Output the [X, Y] coordinate of the center of the cell containing the given text.  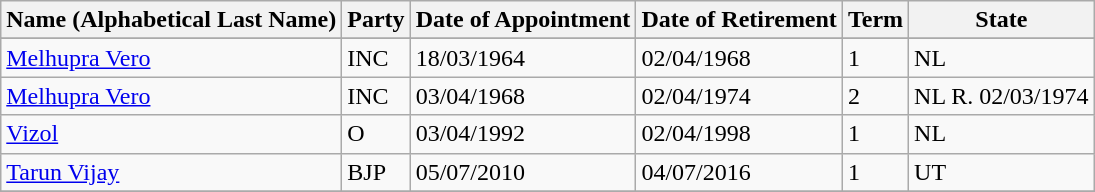
02/04/1968 [740, 58]
18/03/1964 [523, 58]
UT [1002, 172]
BJP [376, 172]
Vizol [172, 134]
Party [376, 20]
2 [875, 96]
02/04/1998 [740, 134]
05/07/2010 [523, 172]
Date of Retirement [740, 20]
Name (Alphabetical Last Name) [172, 20]
State [1002, 20]
O [376, 134]
02/04/1974 [740, 96]
NL R. 02/03/1974 [1002, 96]
Term [875, 20]
04/07/2016 [740, 172]
Tarun Vijay [172, 172]
Date of Appointment [523, 20]
03/04/1992 [523, 134]
03/04/1968 [523, 96]
